Detect which cell encompasses the target text, then output its (x, y) center coordinate. 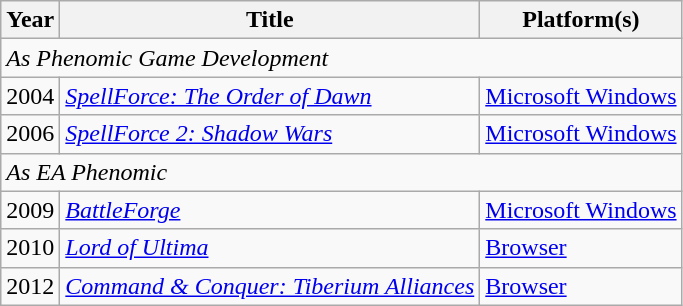
As Phenomic Game Development (342, 58)
BattleForge (270, 210)
Platform(s) (581, 20)
As EA Phenomic (342, 172)
Title (270, 20)
Year (30, 20)
2010 (30, 248)
2006 (30, 134)
Command & Conquer: Tiberium Alliances (270, 286)
SpellForce: The Order of Dawn (270, 96)
2004 (30, 96)
Lord of Ultima (270, 248)
2009 (30, 210)
SpellForce 2: Shadow Wars (270, 134)
2012 (30, 286)
